Identify which cell holds the provided text, then report its (X, Y) central coordinate. 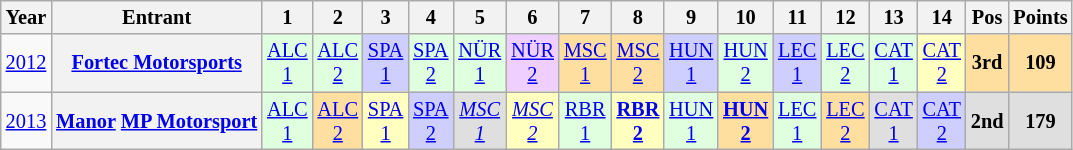
Entrant (156, 17)
2013 (26, 121)
9 (691, 17)
179 (1040, 121)
10 (746, 17)
109 (1040, 63)
6 (532, 17)
2 (338, 17)
Manor MP Motorsport (156, 121)
NÜR2 (532, 63)
1 (287, 17)
12 (845, 17)
4 (430, 17)
5 (480, 17)
3 (386, 17)
2nd (988, 121)
Pos (988, 17)
RBR1 (586, 121)
Fortec Motorsports (156, 63)
Year (26, 17)
3rd (988, 63)
11 (797, 17)
2012 (26, 63)
NÜR1 (480, 63)
8 (638, 17)
13 (893, 17)
14 (942, 17)
7 (586, 17)
Points (1040, 17)
RBR2 (638, 121)
